Provide the [X, Y] coordinate of the cell's center where the given text is located.  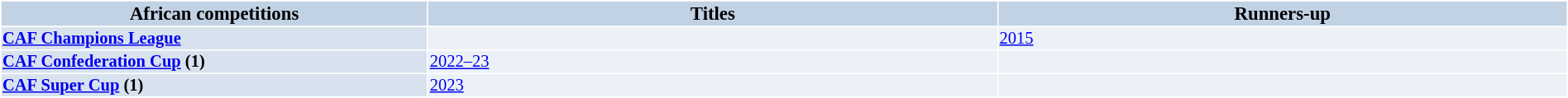
CAF Super Cup (1) [215, 85]
2015 [1282, 38]
2022–23 [713, 62]
CAF Confederation Cup (1) [215, 62]
Titles [713, 14]
Runners-up [1282, 14]
CAF Champions League [215, 38]
African competitions [215, 14]
2023 [713, 85]
